Provide the (x, y) coordinate of the cell's center where the given text is located.  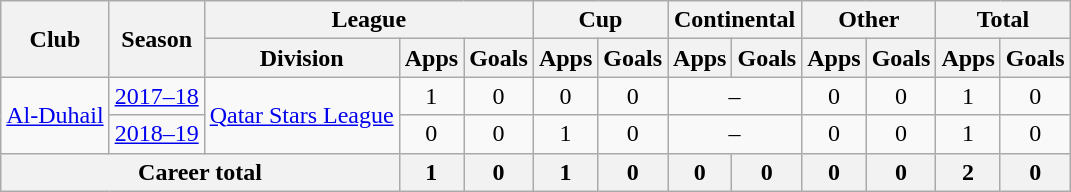
Total (1003, 20)
Continental (735, 20)
Club (55, 39)
Other (869, 20)
Career total (200, 172)
Division (302, 58)
League (368, 20)
2018–19 (156, 134)
Al-Duhail (55, 115)
Cup (600, 20)
2 (968, 172)
2017–18 (156, 96)
Season (156, 39)
Qatar Stars League (302, 115)
